From the cell containing the given text, extract its center point as [X, Y] coordinate. 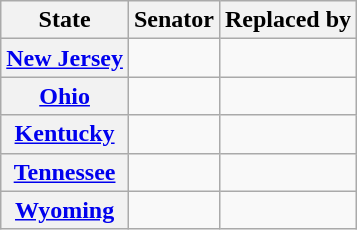
Tennessee [65, 172]
New Jersey [65, 58]
Kentucky [65, 134]
Replaced by [288, 20]
Ohio [65, 96]
Wyoming [65, 210]
State [65, 20]
Senator [174, 20]
